Return the [X, Y] coordinate for the center point of the cell that contains the specified text.  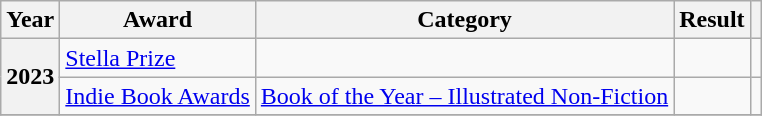
Indie Book Awards [158, 96]
Book of the Year – Illustrated Non-Fiction [464, 96]
2023 [30, 77]
Stella Prize [158, 58]
Category [464, 20]
Year [30, 20]
Award [158, 20]
Result [712, 20]
